Capture the cell that displays the provided text and extract its [X, Y] central coordinate. 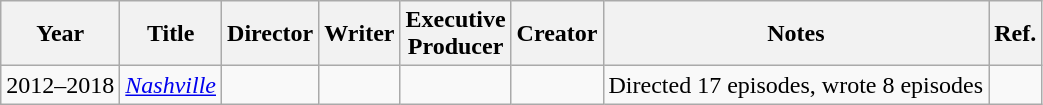
Directed 17 episodes, wrote 8 episodes [796, 85]
Ref. [1016, 34]
Year [60, 34]
Creator [557, 34]
ExecutiveProducer [456, 34]
Writer [360, 34]
Title [171, 34]
Notes [796, 34]
Director [270, 34]
Nashville [171, 85]
2012–2018 [60, 85]
